Extract the (X, Y) coordinate from the center of the cell holding the provided text.  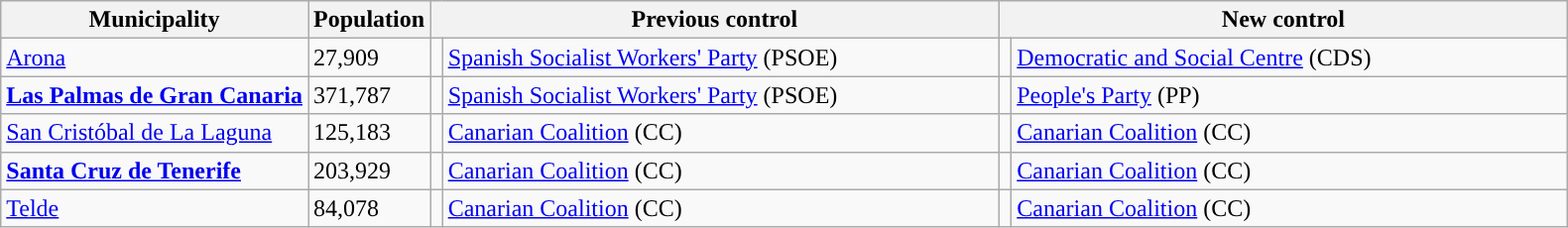
203,929 (369, 171)
Previous control (715, 20)
San Cristóbal de La Laguna (155, 133)
27,909 (369, 57)
Democratic and Social Centre (CDS) (1289, 57)
Arona (155, 57)
Population (369, 20)
Santa Cruz de Tenerife (155, 171)
Las Palmas de Gran Canaria (155, 95)
125,183 (369, 133)
People's Party (PP) (1289, 95)
371,787 (369, 95)
84,078 (369, 208)
Municipality (155, 20)
New control (1283, 20)
Telde (155, 208)
